Search for the cell housing the specified text and yield its [X, Y] center coordinate. 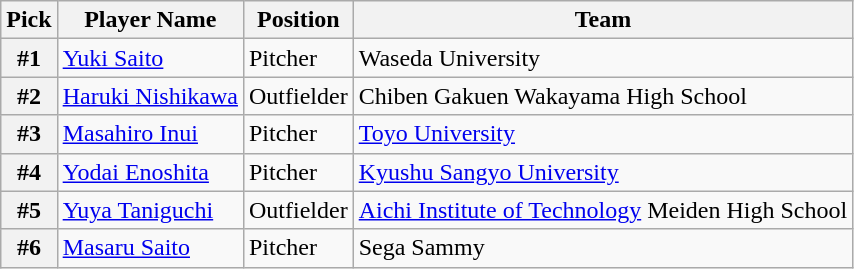
Yodai Enoshita [150, 172]
Haruki Nishikawa [150, 96]
Sega Sammy [603, 248]
#1 [29, 58]
Yuya Taniguchi [150, 210]
Toyo University [603, 134]
Team [603, 20]
Masaru Saito [150, 248]
#6 [29, 248]
Chiben Gakuen Wakayama High School [603, 96]
Yuki Saito [150, 58]
Position [298, 20]
#2 [29, 96]
#3 [29, 134]
Aichi Institute of Technology Meiden High School [603, 210]
#5 [29, 210]
#4 [29, 172]
Masahiro Inui [150, 134]
Player Name [150, 20]
Waseda University [603, 58]
Pick [29, 20]
Kyushu Sangyo University [603, 172]
